Output the [x, y] coordinate of the center of the cell containing the given text.  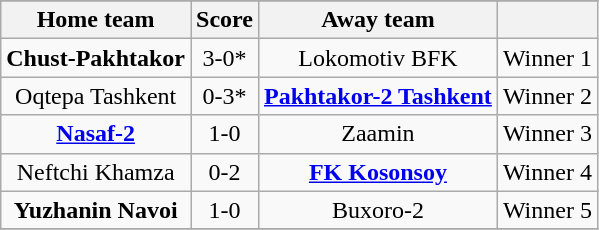
Pakhtakor-2 Tashkent [378, 96]
Lokomotiv BFK [378, 58]
3-0* [225, 58]
Chust-Pakhtakor [96, 58]
Yuzhanin Navoi [96, 210]
Winner 3 [547, 134]
Winner 2 [547, 96]
Winner 5 [547, 210]
Zaamin [378, 134]
Score [225, 20]
Buxoro-2 [378, 210]
Winner 4 [547, 172]
0-2 [225, 172]
Oqtepa Tashkent [96, 96]
Winner 1 [547, 58]
0-3* [225, 96]
Home team [96, 20]
Nasaf-2 [96, 134]
Neftchi Khamza [96, 172]
Away team [378, 20]
FK Kosonsoy [378, 172]
